From the cell containing the given text, extract its center point as [x, y] coordinate. 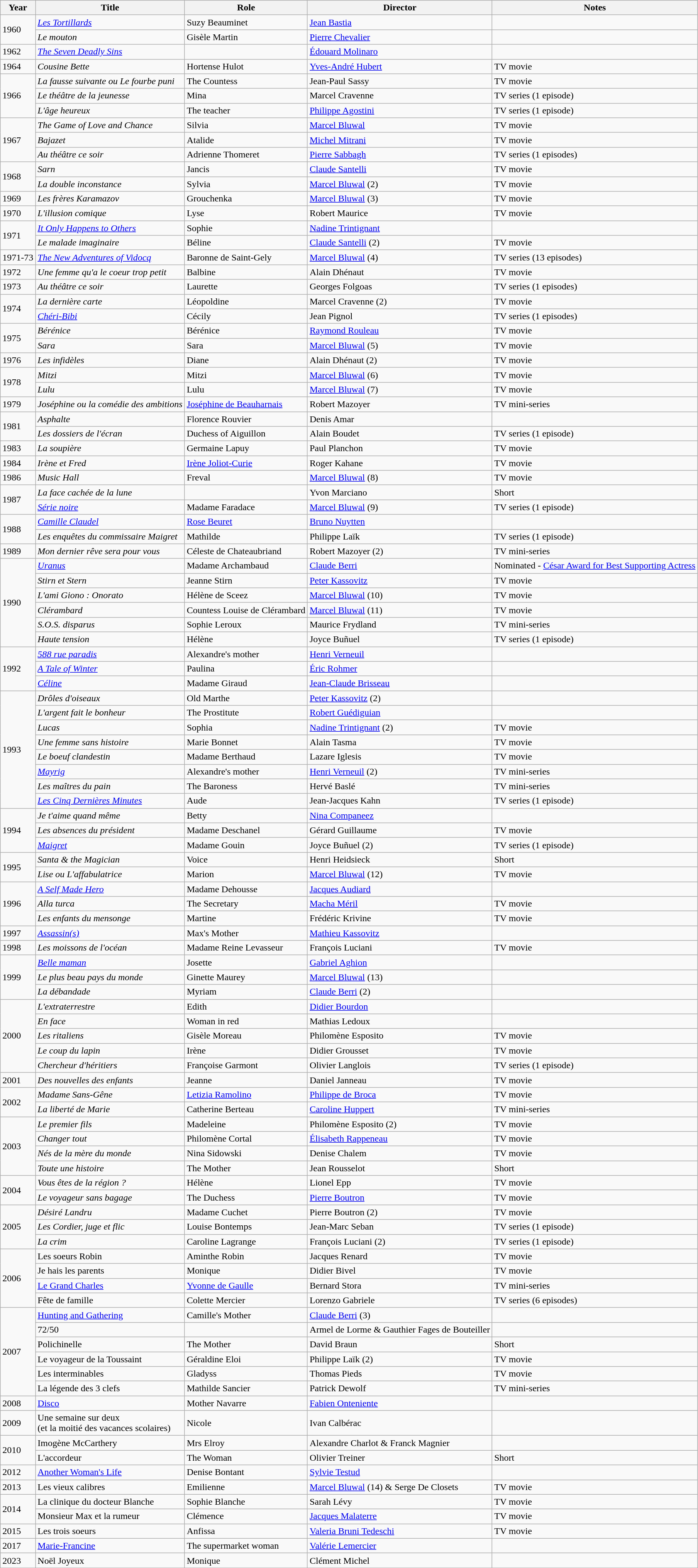
Léopoldine [246, 301]
Imogène McCarthery [110, 1443]
Philippe Agostini [400, 110]
Assassin(s) [110, 933]
Série noire [110, 507]
François Luciani (2) [400, 1242]
Camille's Mother [246, 1315]
Philomène Esposito [400, 1036]
Claude Berri [400, 566]
Une femme sans histoire [110, 742]
Marcel Bluwal (12) [400, 874]
2007 [18, 1351]
La soupière [110, 448]
Uranus [110, 566]
The Secretary [246, 904]
Madame Gouin [246, 845]
Nés de la mère du monde [110, 1154]
Madeleine [246, 1124]
Duchess of Aiguillon [246, 434]
Mother Navarre [246, 1403]
Mrs Elroy [246, 1443]
Philippe Laïk [400, 536]
Béline [246, 243]
Mathilde Sancier [246, 1389]
Roger Kahane [400, 463]
Countess Louise de Clérambard [246, 610]
Lazare Iglesis [400, 757]
1986 [18, 478]
Catherine Berteau [246, 1109]
L'âge heureux [110, 110]
It Only Happens to Others [110, 228]
Hunting and Gathering [110, 1315]
2002 [18, 1102]
En face [110, 1021]
Céleste de Chateaubriand [246, 551]
2009 [18, 1423]
1995 [18, 867]
Hélène de Sceez [246, 595]
1972 [18, 272]
1983 [18, 448]
L'illusion comique [110, 213]
2008 [18, 1403]
Caroline Huppert [400, 1109]
Didier Bourdon [400, 1006]
1960 [18, 30]
Alexandre Charlot & Franck Magnier [400, 1443]
Baronne de Saint-Gely [246, 257]
Jean Bastia [400, 22]
Jean-Jacques Kahn [400, 801]
Je hais les parents [110, 1271]
1987 [18, 500]
Raymond Rouleau [400, 331]
Le malade imaginaire [110, 243]
Des nouvelles des enfants [110, 1080]
La fausse suivante ou Le fourbe puni [110, 81]
Jeanne Stirn [246, 580]
The Countess [246, 81]
Les absences du président [110, 830]
Joyce Buñuel [400, 639]
La clinique du docteur Blanche [110, 1502]
La double inconstance [110, 184]
2012 [18, 1472]
Les Tortillards [110, 22]
Woman in red [246, 1021]
Henri Verneuil (2) [400, 771]
TV series (13 episodes) [595, 257]
Sophie Leroux [246, 624]
Joséphine ou la comédie des ambitions [110, 404]
Philomène Cortal [246, 1139]
Marcel Bluwal (2) [400, 184]
Jean-Paul Sassy [400, 81]
1978 [18, 382]
Marcel Bluwal (13) [400, 977]
Céline [110, 683]
Lyse [246, 213]
1968 [18, 176]
Camille Claudel [110, 522]
Les soeurs Robin [110, 1256]
Colette Mercier [246, 1300]
Mina [246, 96]
Sarn [110, 169]
Another Woman's Life [110, 1472]
1964 [18, 66]
1999 [18, 977]
Louise Bontemps [246, 1227]
Clément Michel [400, 1560]
Joyce Buñuel (2) [400, 845]
Balbine [246, 272]
Madame Cuchet [246, 1212]
Alla turca [110, 904]
2006 [18, 1278]
Sylvia [246, 184]
1994 [18, 830]
Year [18, 8]
Diane [246, 360]
Les interminables [110, 1374]
Nominated - César Award for Best Supporting Actress [595, 566]
Les enfants du mensonge [110, 918]
Max's Mother [246, 933]
Le Grand Charles [110, 1286]
Le coup du lapin [110, 1050]
Joséphine de Beauharnais [246, 404]
Caroline Lagrange [246, 1242]
Asphalte [110, 419]
2014 [18, 1509]
Le plus beau pays du monde [110, 977]
1988 [18, 529]
Jacques Audiard [400, 889]
Irène [246, 1050]
Peter Kassovitz (2) [400, 698]
Didier Bivel [400, 1271]
1975 [18, 338]
Les enquêtes du commissaire Maigret [110, 536]
Robert Guédiguian [400, 713]
The Baroness [246, 786]
Élisabeth Rappeneau [400, 1139]
Les dossiers de l'écran [110, 434]
Marcel Cravenne (2) [400, 301]
Hervé Baslé [400, 786]
Lionel Epp [400, 1183]
Betty [246, 815]
Edith [246, 1006]
Les vieux calibres [110, 1487]
Frédéric Krivine [400, 918]
L'argent fait le bonheur [110, 713]
Les moissons de l'océan [110, 948]
Maurice Frydland [400, 624]
The Duchess [246, 1198]
Peter Kassovitz [400, 580]
Sophie Blanche [246, 1502]
Michel Mitrani [400, 140]
Madame Faradace [246, 507]
Édouard Molinaro [400, 52]
Madame Reine Levasseur [246, 948]
Aminthe Robin [246, 1256]
Mathias Ledoux [400, 1021]
1974 [18, 309]
Philomène Esposito (2) [400, 1124]
1971 [18, 235]
Marie Bonnet [246, 742]
Bruno Nuytten [400, 522]
Henri Heidsieck [400, 859]
Irène Joliot-Curie [246, 463]
Aude [246, 801]
Laurette [246, 287]
Haute tension [110, 639]
1971-73 [18, 257]
Thomas Pieds [400, 1374]
Paul Planchon [400, 448]
1976 [18, 360]
Yvon Marciano [400, 492]
Mayrig [110, 771]
Vous êtes de la région ? [110, 1183]
Denise Bontant [246, 1472]
Mathieu Kassovitz [400, 933]
Rose Beuret [246, 522]
Pierre Boutron [400, 1198]
Jancis [246, 169]
Nadine Trintignant [400, 228]
Belle maman [110, 962]
Role [246, 8]
Yves-André Hubert [400, 66]
Robert Maurice [400, 213]
Cécily [246, 316]
Marcel Bluwal (8) [400, 478]
1996 [18, 903]
2015 [18, 1531]
Jacques Renard [400, 1256]
Bajazet [110, 140]
Notes [595, 8]
A Self Made Hero [110, 889]
Didier Grousset [400, 1050]
Denise Chalem [400, 1154]
Suzy Beauminet [246, 22]
Les trois soeurs [110, 1531]
Sylvie Testud [400, 1472]
Le mouton [110, 37]
Nicole [246, 1423]
Les Cinq Dernières Minutes [110, 801]
1984 [18, 463]
1990 [18, 602]
2023 [18, 1560]
2017 [18, 1546]
2001 [18, 1080]
S.O.S. disparus [110, 624]
Sophie [246, 228]
Les Cordier, juge et flic [110, 1227]
Le premier fils [110, 1124]
Gisèle Martin [246, 37]
Mon dernier rêve sera pour vous [110, 551]
L'ami Giono : Onorato [110, 595]
Alain Dhénaut (2) [400, 360]
The Seven Deadly Sins [110, 52]
Germaine Lapuy [246, 448]
2005 [18, 1227]
Olivier Treiner [400, 1458]
Silvia [246, 125]
1969 [18, 199]
2003 [18, 1146]
Chercheur d'héritiers [110, 1065]
La liberté de Marie [110, 1109]
Marcel Bluwal (11) [400, 610]
Claude Berri (2) [400, 992]
1993 [18, 749]
Nina Sidowski [246, 1154]
Title [110, 8]
1997 [18, 933]
Françoise Garmont [246, 1065]
Marcel Bluwal (10) [400, 595]
1962 [18, 52]
Myriam [246, 992]
Gisèle Moreau [246, 1036]
2013 [18, 1487]
588 rue paradis [110, 654]
Alain Tasma [400, 742]
Marcel Bluwal [400, 125]
1981 [18, 426]
Claude Santelli (2) [400, 243]
David Braun [400, 1344]
Adrienne Thomeret [246, 154]
Gabriel Aghion [400, 962]
Josette [246, 962]
Daniel Janneau [400, 1080]
Gladyss [246, 1374]
1979 [18, 404]
Paulina [246, 669]
Lorenzo Gabriele [400, 1300]
Disco [110, 1403]
Le voyageur sans bagage [110, 1198]
Robert Mazoyer [400, 404]
Marcel Bluwal (4) [400, 257]
2000 [18, 1036]
1966 [18, 96]
The supermarket woman [246, 1546]
Alain Dhénaut [400, 272]
Monsieur Max et la rumeur [110, 1516]
Cousine Bette [110, 66]
Les frères Karamazov [110, 199]
Les infidèles [110, 360]
Lise ou L'affabulatrice [110, 874]
Madame Giraud [246, 683]
Martine [246, 918]
The Game of Love and Chance [110, 125]
Georges Folgoas [400, 287]
Polichinelle [110, 1344]
Le théâtre de la jeunesse [110, 96]
Fabien Onteniente [400, 1403]
La dernière carte [110, 301]
Marcel Bluwal (5) [400, 345]
Valérie Lemercier [400, 1546]
Éric Rohmer [400, 669]
2010 [18, 1450]
Henri Verneuil [400, 654]
Madame Sans-Gêne [110, 1094]
Freval [246, 478]
Philippe de Broca [400, 1094]
Clérambard [110, 610]
Bernard Stora [400, 1286]
The teacher [246, 110]
Jean Rousselot [400, 1168]
Jeanne [246, 1080]
Gérard Guillaume [400, 830]
Jean-Claude Brisseau [400, 683]
1970 [18, 213]
Marion [246, 874]
Anfissa [246, 1531]
La débandade [110, 992]
Je t'aime quand même [110, 815]
La crim [110, 1242]
Marcel Cravenne [400, 96]
Mathilde [246, 536]
Music Hall [110, 478]
Irène et Fred [110, 463]
Letizia Ramolino [246, 1094]
72/50 [110, 1330]
The New Adventures of Vidocq [110, 257]
La légende des 3 clefs [110, 1389]
Les ritaliens [110, 1036]
Marcel Bluwal (7) [400, 389]
Voice [246, 859]
Grouchenka [246, 199]
Alain Boudet [400, 434]
Denis Amar [400, 419]
Ginette Maurey [246, 977]
Clémence [246, 1516]
Florence Rouvier [246, 419]
Emilienne [246, 1487]
Pierre Chevalier [400, 37]
Madame Archambaud [246, 566]
Noël Joyeux [110, 1560]
Changer tout [110, 1139]
Une femme qu'a le coeur trop petit [110, 272]
Jean-Marc Seban [400, 1227]
Marcel Bluwal (14) & Serge De Closets [400, 1487]
Les maîtres du pain [110, 786]
La face cachée de la lune [110, 492]
Fête de famille [110, 1300]
2004 [18, 1190]
Une semaine sur deux (et la moitié des vacances scolaires) [110, 1423]
Le voyageur de la Toussaint [110, 1359]
Le boeuf clandestin [110, 757]
Valeria Bruni Tedeschi [400, 1531]
Marcel Bluwal (3) [400, 199]
Chéri-Bibi [110, 316]
Patrick Dewolf [400, 1389]
Director [400, 8]
Hortense Hulot [246, 66]
Marcel Bluwal (9) [400, 507]
Madame Deschanel [246, 830]
Santa & the Magician [110, 859]
Yvonne de Gaulle [246, 1286]
Philippe Laïk (2) [400, 1359]
L'extraterrestre [110, 1006]
1967 [18, 140]
Lucas [110, 727]
Marcel Bluwal (6) [400, 375]
TV series (6 episodes) [595, 1300]
A Tale of Winter [110, 669]
Nina Companeez [400, 815]
Atalide [246, 140]
1989 [18, 551]
Robert Mazoyer (2) [400, 551]
Stirn et Stern [110, 580]
Maigret [110, 845]
Claude Santelli [400, 169]
Madame Berthaud [246, 757]
1992 [18, 669]
Désiré Landru [110, 1212]
Sarah Lévy [400, 1502]
Nadine Trintignant (2) [400, 727]
L'accordeur [110, 1458]
The Prostitute [246, 713]
Olivier Langlois [400, 1065]
Madame Dehousse [246, 889]
Sophia [246, 727]
Marie-Francine [110, 1546]
Armel de Lorme & Gauthier Fages de Bouteiller [400, 1330]
Drôles d'oiseaux [110, 698]
Macha Méril [400, 904]
Old Marthe [246, 698]
1973 [18, 287]
The Woman [246, 1458]
Toute une histoire [110, 1168]
1998 [18, 948]
Géraldine Eloi [246, 1359]
Jean Pignol [400, 316]
Pierre Boutron (2) [400, 1212]
Jacques Malaterre [400, 1516]
Pierre Sabbagh [400, 154]
Ivan Calbérac [400, 1423]
Claude Berri (3) [400, 1315]
François Luciani [400, 948]
